Identify which cell holds the provided text, then report its (x, y) central coordinate. 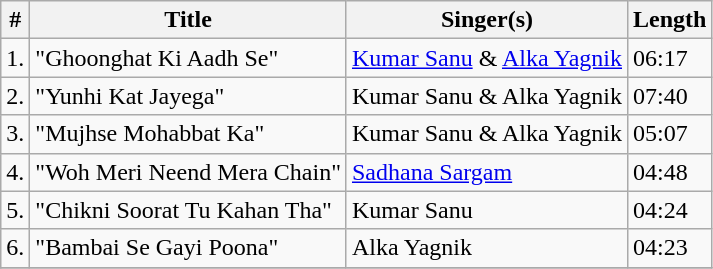
06:17 (670, 58)
04:24 (670, 210)
Length (670, 20)
5. (16, 210)
Kumar Sanu (486, 210)
"Yunhi Kat Jayega" (188, 96)
"Mujhse Mohabbat Ka" (188, 134)
Title (188, 20)
04:48 (670, 172)
Alka Yagnik (486, 248)
07:40 (670, 96)
3. (16, 134)
6. (16, 248)
Sadhana Sargam (486, 172)
"Ghoonghat Ki Aadh Se" (188, 58)
4. (16, 172)
04:23 (670, 248)
"Bambai Se Gayi Poona" (188, 248)
1. (16, 58)
# (16, 20)
2. (16, 96)
05:07 (670, 134)
"Chikni Soorat Tu Kahan Tha" (188, 210)
"Woh Meri Neend Mera Chain" (188, 172)
Singer(s) (486, 20)
